Provide the (X, Y) coordinate of the cell's center where the given text is located.  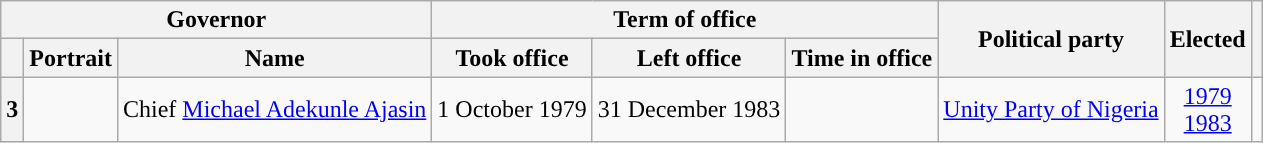
Governor (216, 20)
Elected (1208, 39)
19791983 (1208, 110)
Left office (689, 58)
Political party (1051, 39)
1 October 1979 (512, 110)
31 December 1983 (689, 110)
Name (274, 58)
Portrait (71, 58)
Took office (512, 58)
Term of office (685, 20)
Chief Michael Adekunle Ajasin (274, 110)
Unity Party of Nigeria (1051, 110)
3 (12, 110)
Time in office (862, 58)
